Extract the [X, Y] coordinate from the center of the cell holding the provided text.  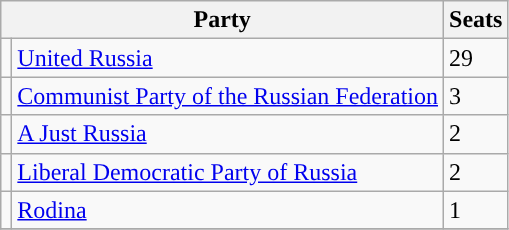
A Just Russia [228, 134]
Seats [476, 20]
Rodina [228, 210]
1 [476, 210]
United Russia [228, 58]
Liberal Democratic Party of Russia [228, 172]
3 [476, 96]
29 [476, 58]
Party [222, 20]
Communist Party of the Russian Federation [228, 96]
